From the cell containing the given text, extract its center point as (X, Y) coordinate. 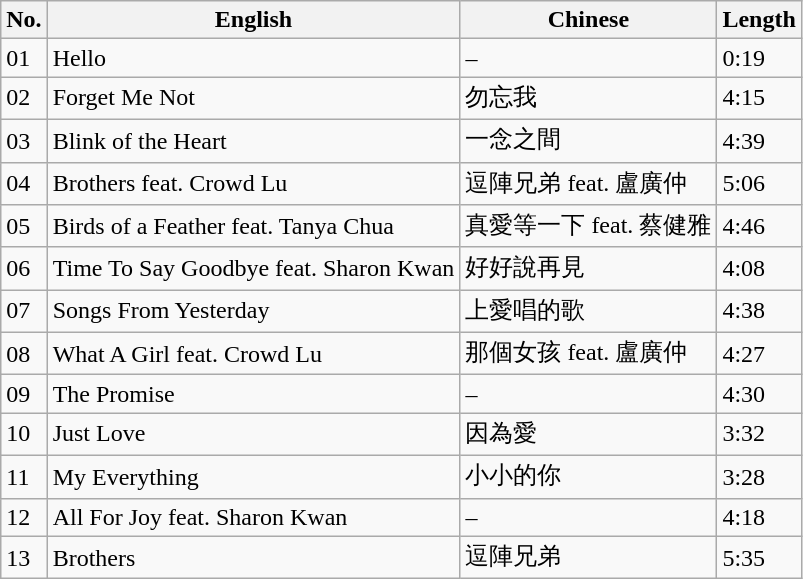
Brothers (254, 558)
03 (24, 140)
5:35 (759, 558)
English (254, 20)
小小的你 (588, 476)
勿忘我 (588, 98)
12 (24, 517)
逗陣兄弟 (588, 558)
01 (24, 58)
No. (24, 20)
06 (24, 268)
Length (759, 20)
Songs From Yesterday (254, 312)
4:18 (759, 517)
13 (24, 558)
4:15 (759, 98)
08 (24, 354)
那個女孩 feat. 盧廣仲 (588, 354)
因為愛 (588, 434)
What A Girl feat. Crowd Lu (254, 354)
02 (24, 98)
逗陣兄弟 feat. 盧廣仲 (588, 184)
09 (24, 394)
4:39 (759, 140)
My Everything (254, 476)
0:19 (759, 58)
All For Joy feat. Sharon Kwan (254, 517)
11 (24, 476)
05 (24, 226)
3:32 (759, 434)
The Promise (254, 394)
Just Love (254, 434)
4:46 (759, 226)
Blink of the Heart (254, 140)
Hello (254, 58)
上愛唱的歌 (588, 312)
5:06 (759, 184)
Chinese (588, 20)
Brothers feat. Crowd Lu (254, 184)
4:08 (759, 268)
04 (24, 184)
10 (24, 434)
真愛等一下 feat. 蔡健雅 (588, 226)
一念之間 (588, 140)
4:27 (759, 354)
4:38 (759, 312)
07 (24, 312)
Time To Say Goodbye feat. Sharon Kwan (254, 268)
4:30 (759, 394)
Birds of a Feather feat. Tanya Chua (254, 226)
Forget Me Not (254, 98)
好好說再見 (588, 268)
3:28 (759, 476)
